Pinpoint the cell where the given text exists, returning its [x, y] midpoint coordinate. 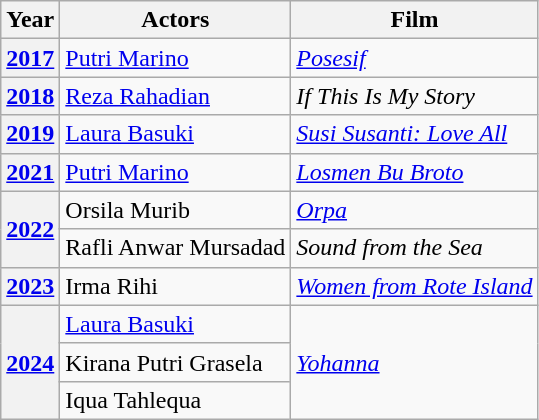
Yohanna [414, 362]
Sound from the Sea [414, 248]
Rafli Anwar Mursadad [176, 248]
2021 [30, 172]
Film [414, 20]
Year [30, 20]
2024 [30, 362]
2023 [30, 286]
2022 [30, 229]
Iqua Tahlequa [176, 400]
Posesif [414, 58]
2017 [30, 58]
2019 [30, 134]
Irma Rihi [176, 286]
Orpa [414, 210]
Losmen Bu Broto [414, 172]
Women from Rote Island [414, 286]
If This Is My Story [414, 96]
2018 [30, 96]
Susi Susanti: Love All [414, 134]
Reza Rahadian [176, 96]
Kirana Putri Grasela [176, 362]
Orsila Murib [176, 210]
Actors [176, 20]
